Output the [x, y] coordinate of the center of the cell containing the given text.  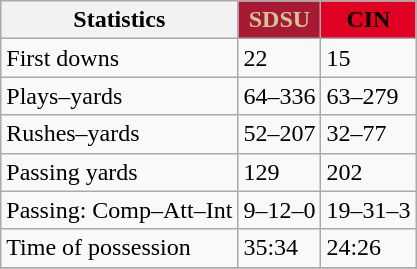
Time of possession [120, 248]
SDSU [280, 20]
24:26 [368, 248]
Passing: Comp–Att–Int [120, 210]
Rushes–yards [120, 134]
64–336 [280, 96]
63–279 [368, 96]
22 [280, 58]
Plays–yards [120, 96]
32–77 [368, 134]
First downs [120, 58]
129 [280, 172]
52–207 [280, 134]
Statistics [120, 20]
19–31–3 [368, 210]
35:34 [280, 248]
CIN [368, 20]
9–12–0 [280, 210]
Passing yards [120, 172]
202 [368, 172]
15 [368, 58]
